Pinpoint the cell where the given text exists, returning its (x, y) midpoint coordinate. 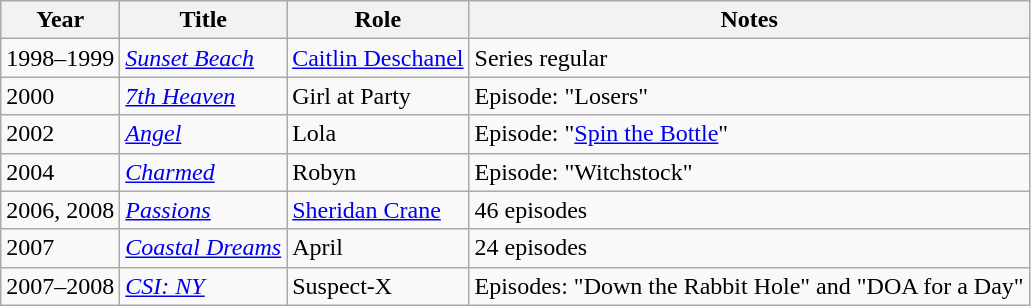
April (378, 248)
46 episodes (749, 210)
Caitlin Deschanel (378, 58)
2002 (60, 134)
Role (378, 20)
2006, 2008 (60, 210)
2004 (60, 172)
2000 (60, 96)
1998–1999 (60, 58)
Coastal Dreams (204, 248)
24 episodes (749, 248)
Title (204, 20)
Notes (749, 20)
Series regular (749, 58)
Charmed (204, 172)
Suspect-X (378, 286)
Episode: "Witchstock" (749, 172)
Episode: "Spin the Bottle" (749, 134)
7th Heaven (204, 96)
Episode: "Losers" (749, 96)
Passions (204, 210)
Year (60, 20)
2007 (60, 248)
CSI: NY (204, 286)
2007–2008 (60, 286)
Girl at Party (378, 96)
Sunset Beach (204, 58)
Robyn (378, 172)
Episodes: "Down the Rabbit Hole" and "DOA for a Day" (749, 286)
Lola (378, 134)
Sheridan Crane (378, 210)
Angel (204, 134)
